Extract the (X, Y) coordinate from the center of the cell holding the provided text.  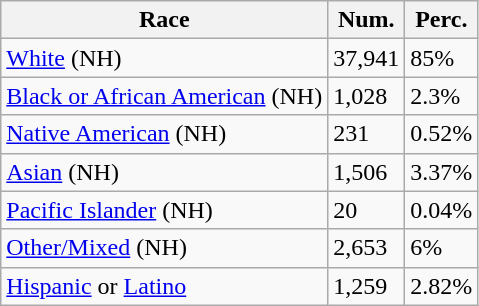
231 (366, 134)
Native American (NH) (164, 134)
Race (164, 20)
20 (366, 210)
1,028 (366, 96)
Num. (366, 20)
37,941 (366, 58)
Asian (NH) (164, 172)
3.37% (442, 172)
1,259 (366, 286)
White (NH) (164, 58)
0.04% (442, 210)
Black or African American (NH) (164, 96)
6% (442, 248)
2.3% (442, 96)
85% (442, 58)
2.82% (442, 286)
Perc. (442, 20)
0.52% (442, 134)
2,653 (366, 248)
Other/Mixed (NH) (164, 248)
1,506 (366, 172)
Pacific Islander (NH) (164, 210)
Hispanic or Latino (164, 286)
